Extract the [X, Y] coordinate from the center of the cell holding the provided text.  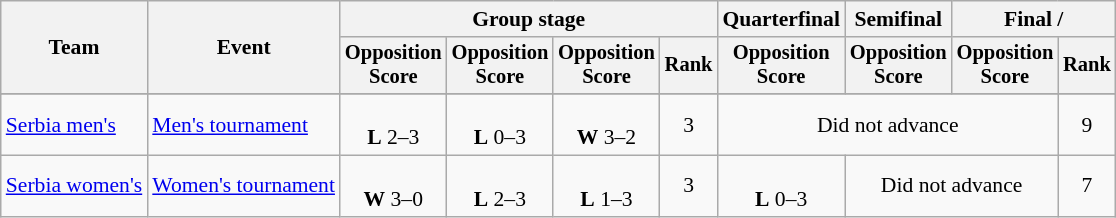
Final / [1034, 19]
7 [1087, 186]
Semifinal [898, 19]
9 [1087, 124]
W 3–2 [606, 124]
W 3–0 [394, 186]
L 1–3 [606, 186]
Serbia women's [74, 186]
Team [74, 48]
Group stage [528, 19]
Quarterfinal [781, 19]
Men's tournament [244, 124]
Women's tournament [244, 186]
Event [244, 48]
Serbia men's [74, 124]
